For the text-containing cell, return its midpoint in [X, Y] coordinate format. 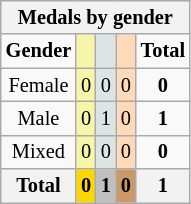
Medals by gender [96, 17]
Female [38, 85]
Mixed [38, 152]
Male [38, 118]
Gender [38, 51]
